Search for the cell housing the specified text and yield its (x, y) center coordinate. 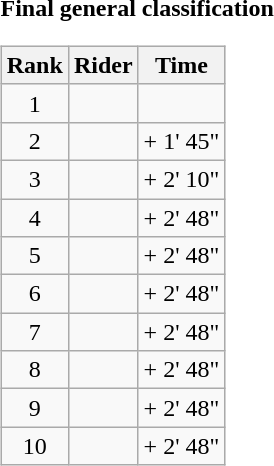
10 (34, 446)
6 (34, 294)
1 (34, 103)
+ 2' 10" (182, 179)
Rank (34, 65)
3 (34, 179)
5 (34, 256)
7 (34, 332)
+ 1' 45" (182, 141)
Time (182, 65)
Rider (103, 65)
2 (34, 141)
4 (34, 217)
9 (34, 408)
8 (34, 370)
